Return [X, Y] of the center of cell containing provided text 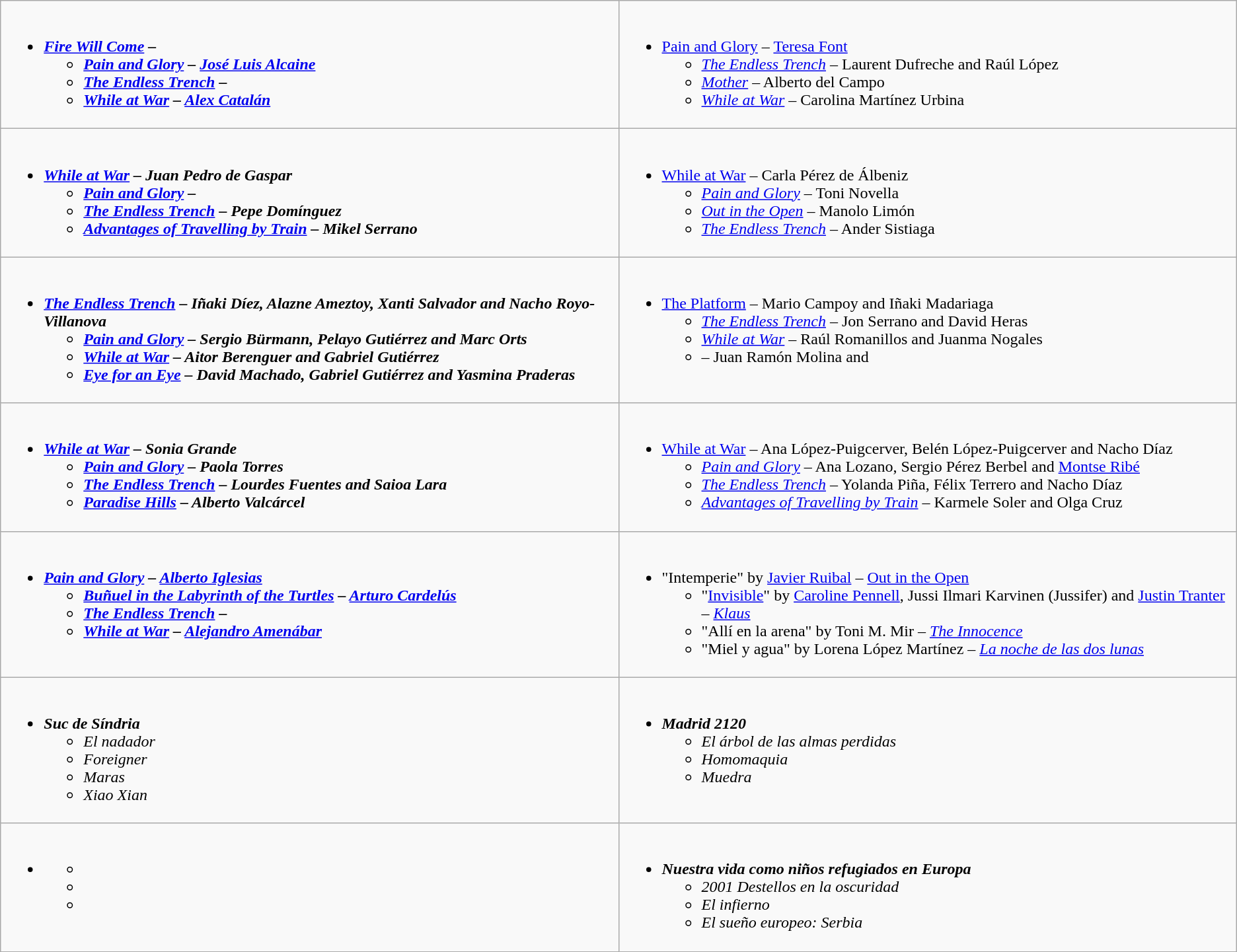
While at War – Juan Pedro de GasparPain and Glory – The Endless Trench – Pepe DomínguezAdvantages of Travelling by Train – Mikel Serrano [309, 193]
Pain and Glory – Alberto IglesiasBuñuel in the Labyrinth of the Turtles – Arturo CardelúsThe Endless Trench – While at War – Alejandro Amenábar [309, 604]
Nuestra vida como niños refugiados en Europa2001 Destellos en la oscuridadEl infiernoEl sueño europeo: Serbia [928, 887]
Madrid 2120El árbol de las almas perdidasHomomaquiaMuedra [928, 751]
Fire Will Come – Pain and Glory – José Luis AlcaineThe Endless Trench – While at War – Alex Catalán [309, 65]
While at War – Carla Pérez de ÁlbenizPain and Glory – Toni NovellaOut in the Open – Manolo LimónThe Endless Trench – Ander Sistiaga [928, 193]
Pain and Glory – Teresa FontThe Endless Trench – Laurent Dufreche and Raúl LópezMother – Alberto del CampoWhile at War – Carolina Martínez Urbina [928, 65]
While at War – Sonia GrandePain and Glory – Paola TorresThe Endless Trench – Lourdes Fuentes and Saioa LaraParadise Hills – Alberto Valcárcel [309, 467]
Suc de SíndriaEl nadadorForeignerMarasXiao Xian [309, 751]
